For the text-containing cell, return its midpoint in (X, Y) coordinate format. 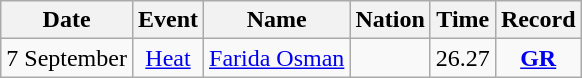
Time (462, 20)
Event (168, 20)
Heat (168, 58)
7 September (67, 58)
GR (538, 58)
Farida Osman (277, 58)
Record (538, 20)
Name (277, 20)
Nation (390, 20)
Date (67, 20)
26.27 (462, 58)
